Return the (x, y) coordinate for the center point of the cell that contains the specified text.  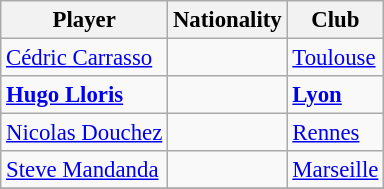
Nationality (228, 20)
Rennes (336, 133)
Cédric Carrasso (84, 58)
Nicolas Douchez (84, 133)
Marseille (336, 170)
Toulouse (336, 58)
Steve Mandanda (84, 170)
Lyon (336, 95)
Hugo Lloris (84, 95)
Club (336, 20)
Player (84, 20)
